Pinpoint the cell where the given text exists, returning its [X, Y] midpoint coordinate. 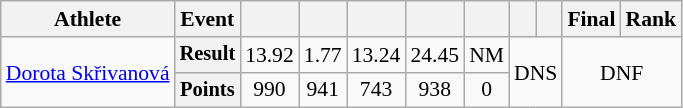
1.77 [323, 55]
DNF [622, 72]
938 [434, 90]
743 [376, 90]
Final [591, 19]
Rank [650, 19]
13.24 [376, 55]
0 [486, 90]
941 [323, 90]
990 [270, 90]
Result [208, 55]
24.45 [434, 55]
Event [208, 19]
Points [208, 90]
DNS [536, 72]
NM [486, 55]
Dorota Skřivanová [88, 72]
13.92 [270, 55]
Athlete [88, 19]
